Pinpoint the cell where the given text exists, returning its [X, Y] midpoint coordinate. 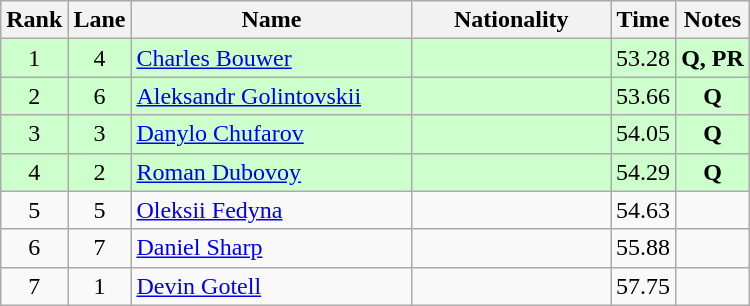
54.29 [644, 172]
53.66 [644, 96]
Notes [713, 20]
Nationality [512, 20]
Aleksandr Golintovskii [272, 96]
Oleksii Fedyna [272, 210]
Name [272, 20]
Devin Gotell [272, 286]
53.28 [644, 58]
Q, PR [713, 58]
Rank [34, 20]
55.88 [644, 248]
Charles Bouwer [272, 58]
Time [644, 20]
57.75 [644, 286]
Danylo Chufarov [272, 134]
54.63 [644, 210]
Lane [100, 20]
Daniel Sharp [272, 248]
54.05 [644, 134]
Roman Dubovoy [272, 172]
